Locate the cell with the specified text and output its (X, Y) center coordinate. 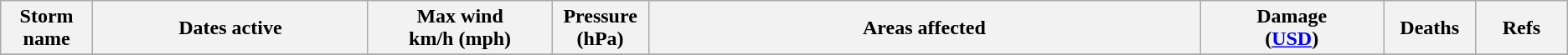
Refs (1521, 28)
Areas affected (924, 28)
Damage(USD) (1292, 28)
Dates active (230, 28)
Deaths (1430, 28)
Pressure(hPa) (601, 28)
Max windkm/h (mph) (459, 28)
Storm name (47, 28)
